Locate the cell with the specified text and output its [X, Y] center coordinate. 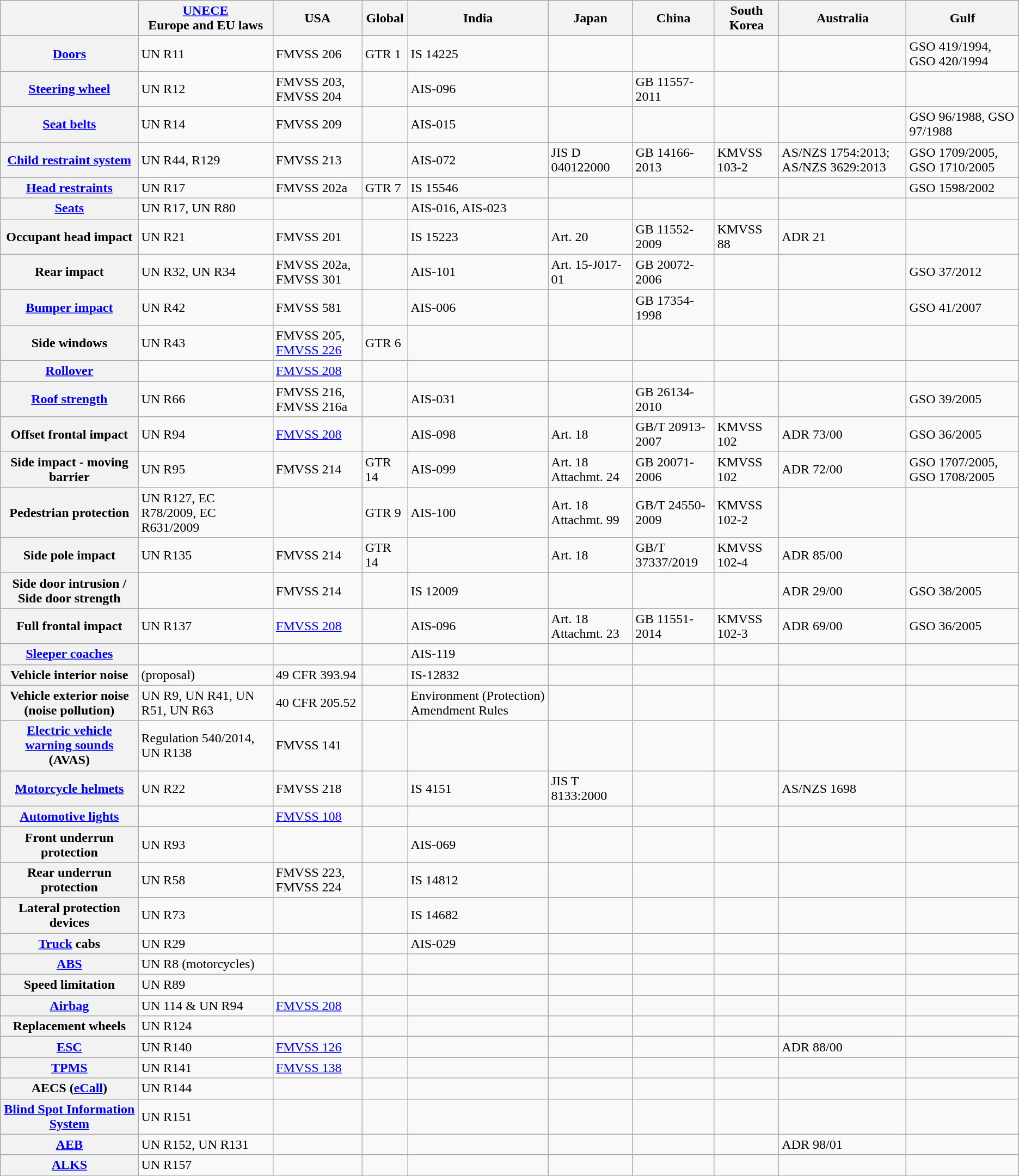
IS 14682 [478, 915]
AIS-098 [478, 434]
KMVSS 88 [747, 236]
GTR 6 [385, 343]
AS/NZS 1754:2013; AS/NZS 3629:2013 [843, 160]
ADR 88/00 [843, 1047]
Pedestrian protection [70, 513]
Side impact - moving barrier [70, 470]
UN R32, UN R34 [206, 272]
FMVSS 205, FMVSS 226 [317, 343]
KMVSS 102-3 [747, 626]
GB 11557-2011 [673, 89]
UNECE Europe and EU laws [206, 19]
GB/T 37337/2019 [673, 555]
Side pole impact [70, 555]
JIS D 040122000 [590, 160]
FMVSS 126 [317, 1047]
AIS-101 [478, 272]
FMVSS 216, FMVSS 216a [317, 398]
AIS-006 [478, 307]
ESC [70, 1047]
Art. 18 Attachmt. 24 [590, 470]
South Korea [747, 19]
Japan [590, 19]
Occupant head impact [70, 236]
GSO 1598/2002 [962, 188]
FMVSS 108 [317, 816]
Rear underrun protection [70, 879]
ABS [70, 964]
AS/NZS 1698 [843, 788]
UN R137 [206, 626]
ADR 85/00 [843, 555]
Electric vehicle warning sounds (AVAS) [70, 746]
GB 14166-2013 [673, 160]
Replacement wheels [70, 1026]
Lateral protection devices [70, 915]
UN R157 [206, 1165]
UN R135 [206, 555]
(proposal) [206, 675]
Head restraints [70, 188]
Roof strength [70, 398]
Front underrun protection [70, 845]
ADR 73/00 [843, 434]
GB 11551-2014 [673, 626]
FMVSS 218 [317, 788]
AIS-072 [478, 160]
UN R14 [206, 124]
UN R22 [206, 788]
Seat belts [70, 124]
UN R58 [206, 879]
GB 17354-1998 [673, 307]
ADR 21 [843, 236]
GSO 96/1988, GSO 97/1988 [962, 124]
AEB [70, 1144]
Art. 15‐J017‐01 [590, 272]
UN R21 [206, 236]
49 CFR 393.94 [317, 675]
FMVSS 206 [317, 53]
AIS-069 [478, 845]
Rear impact [70, 272]
IS 15223 [478, 236]
GTR 7 [385, 188]
JIS T 8133:2000 [590, 788]
UN R94 [206, 434]
UN R66 [206, 398]
Side door intrusion / Side door strength [70, 591]
AIS-031 [478, 398]
FMVSS 581 [317, 307]
Vehicle exterior noise (noise pollution) [70, 703]
GB 20071-2006 [673, 470]
UN R43 [206, 343]
USA [317, 19]
FMVSS 201 [317, 236]
UN R152, UN R131 [206, 1144]
FMVSS 213 [317, 160]
India [478, 19]
Vehicle interior noise [70, 675]
UN R144 [206, 1088]
Art. 18 Attachmt. 99 [590, 513]
GB/T 24550-2009 [673, 513]
UN R42 [206, 307]
ADR 72/00 [843, 470]
UN R11 [206, 53]
UN R9, UN R41, UN R51, UN R63 [206, 703]
Child restraint system [70, 160]
ADR 29/00 [843, 591]
Blind Spot Information System [70, 1117]
GSO 39/2005 [962, 398]
UN R140 [206, 1047]
UN 114 & UN R94 [206, 1006]
GB 20072-2006 [673, 272]
UN R17, UN R80 [206, 208]
FMVSS 223, FMVSS 224 [317, 879]
ADR 69/00 [843, 626]
Environment (Protection) Amendment Rules [478, 703]
GSO 38/2005 [962, 591]
Global [385, 19]
UN R124 [206, 1026]
GB 26134-2010 [673, 398]
UN R44, R129 [206, 160]
UN R141 [206, 1068]
Rollover [70, 371]
AIS-015 [478, 124]
FMVSS 202a [317, 188]
UN R8 (motorcycles) [206, 964]
Gulf [962, 19]
IS 4151 [478, 788]
GSO 41/2007 [962, 307]
UN R151 [206, 1117]
Speed limitation [70, 985]
GTR 1 [385, 53]
UN R89 [206, 985]
40 CFR 205.52 [317, 703]
Offset frontal impact [70, 434]
UN R95 [206, 470]
AIS-029 [478, 943]
FMVSS 202a, FMVSS 301 [317, 272]
Airbag [70, 1006]
Full frontal impact [70, 626]
AIS-016, AIS-023 [478, 208]
KMVSS 102-4 [747, 555]
FMVSS 138 [317, 1068]
UN R29 [206, 943]
Automotive lights [70, 816]
GB 11552-2009 [673, 236]
GB/T 20913-2007 [673, 434]
FMVSS 141 [317, 746]
Seats [70, 208]
Art. 18 Attachmt. 23 [590, 626]
GSO 1709/2005, GSO 1710/2005 [962, 160]
Side windows [70, 343]
TPMS [70, 1068]
Art. 20 [590, 236]
Motorcycle helmets [70, 788]
ADR 98/01 [843, 1144]
Truck cabs [70, 943]
Sleeper coaches [70, 654]
AIS-100 [478, 513]
GTR 9 [385, 513]
UN R73 [206, 915]
Australia [843, 19]
Regulation 540/2014, UN R138 [206, 746]
UN R17 [206, 188]
KMVSS 103-2 [747, 160]
Bumper impact [70, 307]
ALKS [70, 1165]
IS 14225 [478, 53]
IS-12832 [478, 675]
KMVSS 102-2 [747, 513]
AIS-099 [478, 470]
GSO 419/1994, GSO 420/1994 [962, 53]
UN R93 [206, 845]
IS 14812 [478, 879]
AIS-119 [478, 654]
IS 15546 [478, 188]
AECS (eCall) [70, 1088]
UN R12 [206, 89]
Doors [70, 53]
IS 12009 [478, 591]
Steering wheel [70, 89]
China [673, 19]
GSO 1707/2005, GSO 1708/2005 [962, 470]
GSO 37/2012 [962, 272]
FMVSS 209 [317, 124]
FMVSS 203, FMVSS 204 [317, 89]
UN R127, EC R78/2009, EC R631/2009 [206, 513]
